Locate the cell with the specified text and output its [x, y] center coordinate. 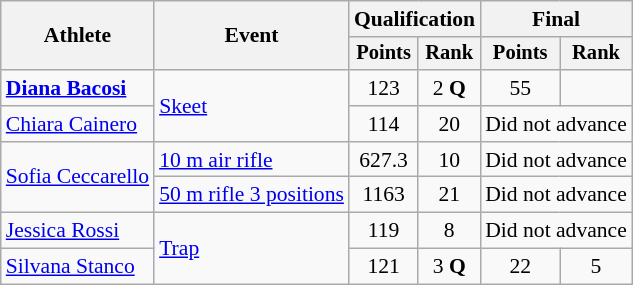
114 [384, 124]
627.3 [384, 160]
Sofia Ceccarello [78, 178]
22 [520, 267]
10 m air rifle [252, 160]
10 [449, 160]
21 [449, 195]
Qualification [414, 19]
55 [520, 88]
2 Q [449, 88]
1163 [384, 195]
Event [252, 36]
Diana Bacosi [78, 88]
123 [384, 88]
121 [384, 267]
Silvana Stanco [78, 267]
119 [384, 231]
5 [596, 267]
20 [449, 124]
Skeet [252, 106]
Trap [252, 248]
Final [556, 19]
Chiara Cainero [78, 124]
8 [449, 231]
3 Q [449, 267]
Athlete [78, 36]
Jessica Rossi [78, 231]
50 m rifle 3 positions [252, 195]
